Search for the cell housing the specified text and yield its [X, Y] center coordinate. 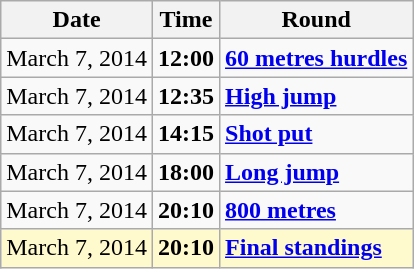
Time [186, 20]
800 metres [316, 210]
Round [316, 20]
60 metres hurdles [316, 58]
12:35 [186, 96]
Shot put [316, 134]
12:00 [186, 58]
Date [77, 20]
18:00 [186, 172]
Long jump [316, 172]
14:15 [186, 134]
High jump [316, 96]
Final standings [316, 248]
